Return the [X, Y] coordinate for the center point of the cell that contains the specified text.  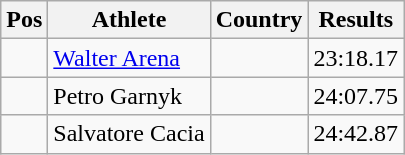
Country [259, 20]
Walter Arena [129, 58]
Salvatore Cacia [129, 134]
23:18.17 [356, 58]
24:07.75 [356, 96]
24:42.87 [356, 134]
Petro Garnyk [129, 96]
Pos [24, 20]
Results [356, 20]
Athlete [129, 20]
